Search for the cell housing the specified text and yield its (x, y) center coordinate. 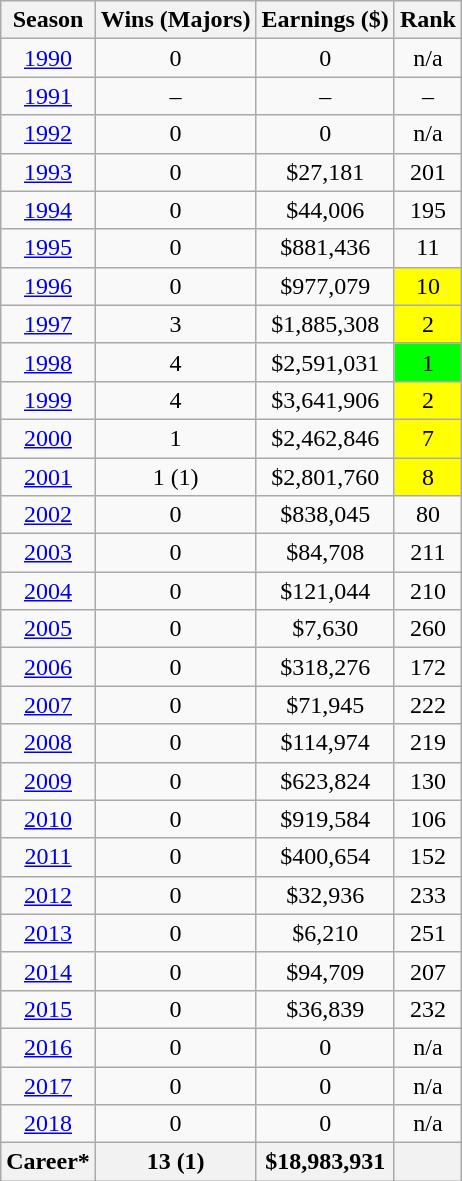
233 (428, 895)
$7,630 (325, 629)
1997 (48, 324)
$36,839 (325, 1009)
$84,708 (325, 553)
$44,006 (325, 210)
$881,436 (325, 248)
Rank (428, 20)
2016 (48, 1047)
11 (428, 248)
Career* (48, 1162)
1990 (48, 58)
2014 (48, 971)
$27,181 (325, 172)
1 (1) (176, 477)
2013 (48, 933)
Earnings ($) (325, 20)
232 (428, 1009)
$114,974 (325, 743)
10 (428, 286)
2003 (48, 553)
Wins (Majors) (176, 20)
211 (428, 553)
201 (428, 172)
$318,276 (325, 667)
1999 (48, 400)
8 (428, 477)
$838,045 (325, 515)
210 (428, 591)
$2,801,760 (325, 477)
2008 (48, 743)
1998 (48, 362)
222 (428, 705)
207 (428, 971)
$623,824 (325, 781)
$32,936 (325, 895)
$71,945 (325, 705)
$2,462,846 (325, 438)
$2,591,031 (325, 362)
2002 (48, 515)
260 (428, 629)
2000 (48, 438)
251 (428, 933)
$121,044 (325, 591)
2015 (48, 1009)
$977,079 (325, 286)
1992 (48, 134)
Season (48, 20)
13 (1) (176, 1162)
$6,210 (325, 933)
195 (428, 210)
3 (176, 324)
2010 (48, 819)
2001 (48, 477)
2017 (48, 1085)
2006 (48, 667)
80 (428, 515)
$3,641,906 (325, 400)
1996 (48, 286)
1994 (48, 210)
2018 (48, 1124)
1995 (48, 248)
172 (428, 667)
1991 (48, 96)
2009 (48, 781)
152 (428, 857)
$94,709 (325, 971)
$919,584 (325, 819)
$18,983,931 (325, 1162)
7 (428, 438)
2012 (48, 895)
$1,885,308 (325, 324)
219 (428, 743)
106 (428, 819)
130 (428, 781)
1993 (48, 172)
2005 (48, 629)
2011 (48, 857)
2007 (48, 705)
2004 (48, 591)
$400,654 (325, 857)
